Provide the (X, Y) coordinate of the cell's center where the given text is located.  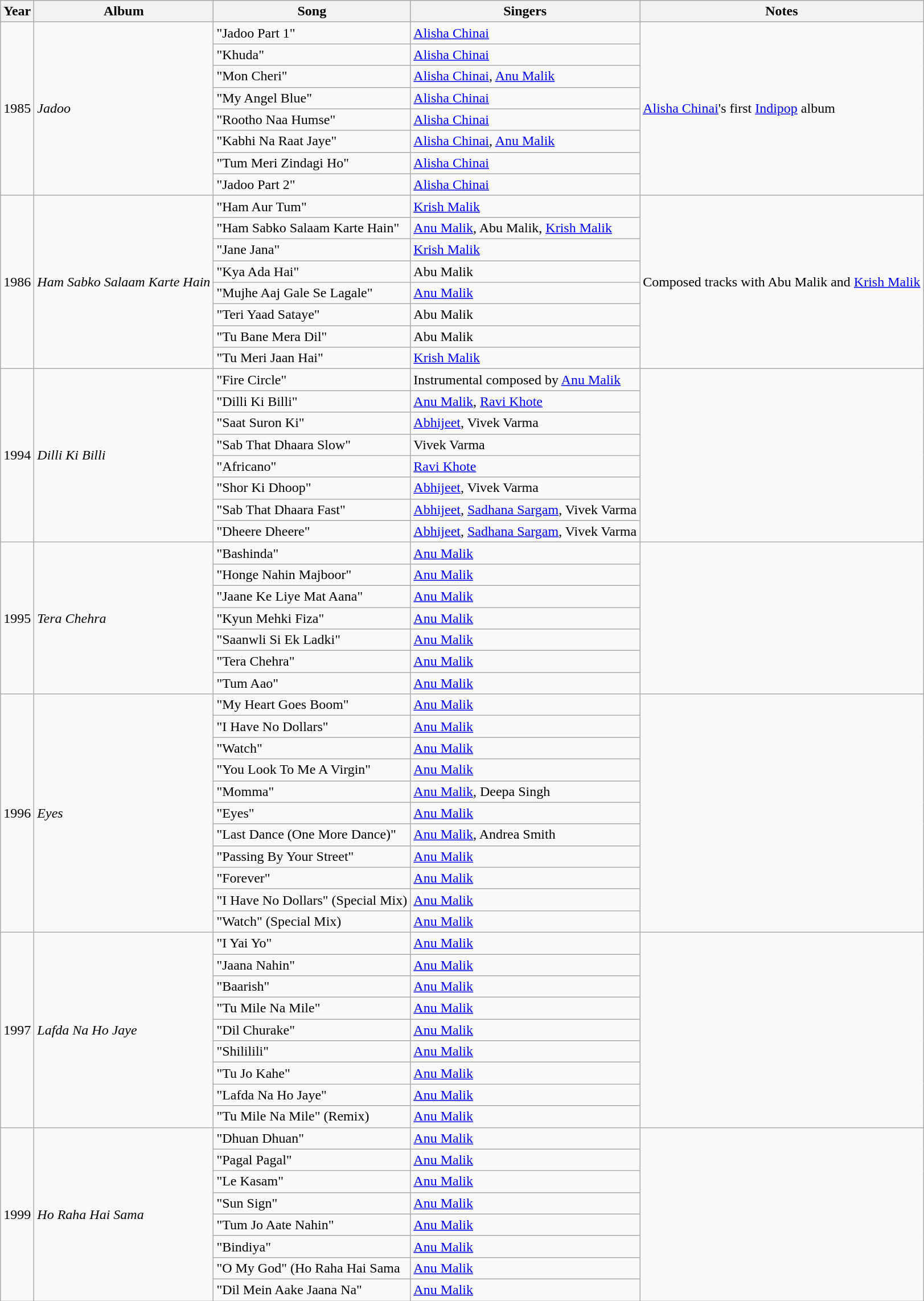
"I Have No Dollars" (312, 727)
"My Heart Goes Boom" (312, 705)
"I Yai Yo" (312, 943)
Dilli Ki Billi (124, 455)
"Sab That Dhaara Fast" (312, 510)
"Lafda Na Ho Jaye" (312, 1095)
"Dhuan Dhuan" (312, 1138)
"Le Kasam" (312, 1181)
Vivek Varma (525, 445)
"Fire Circle" (312, 380)
"Jadoo Part 1" (312, 33)
1994 (17, 455)
"I Have No Dollars" (Special Mix) (312, 900)
"Tu Mile Na Mile" (Remix) (312, 1117)
"Kya Ada Hai" (312, 272)
"Honge Nahin Majboor" (312, 574)
1996 (17, 813)
"Passing By Your Street" (312, 856)
Composed tracks with Abu Malik and Krish Malik (782, 282)
1986 (17, 282)
"Jadoo Part 2" (312, 184)
Instrumental composed by Anu Malik (525, 380)
"Last Dance (One More Dance)" (312, 835)
"Tu Meri Jaan Hai" (312, 358)
"Khuda" (312, 55)
"Tum Meri Zindagi Ho" (312, 163)
Anu Malik, Andrea Smith (525, 835)
"Dheere Dheere" (312, 531)
Year (17, 11)
"Sab That Dhaara Slow" (312, 445)
Song (312, 11)
"Mujhe Aaj Gale Se Lagale" (312, 293)
"My Angel Blue" (312, 98)
"O My God" (Ho Raha Hai Sama (312, 1268)
"Watch" (312, 748)
Anu Malik, Ravi Khote (525, 401)
Ho Raha Hai Sama (124, 1214)
"Forever" (312, 878)
Anu Malik, Deepa Singh (525, 791)
"Bashinda" (312, 553)
"Jaana Nahin" (312, 965)
"Pagal Pagal" (312, 1160)
"Sun Sign" (312, 1203)
"Tera Chehra" (312, 662)
"Tum Aao" (312, 683)
Anu Malik, Abu Malik, Krish Malik (525, 228)
"Watch" (Special Mix) (312, 921)
"Jane Jana" (312, 249)
"Dilli Ki Billi" (312, 401)
Eyes (124, 813)
Ham Sabko Salaam Karte Hain (124, 282)
Tera Chehra (124, 618)
"Ham Sabko Salaam Karte Hain" (312, 228)
Notes (782, 11)
1997 (17, 1029)
"Ham Aur Tum" (312, 206)
1985 (17, 109)
"Baarish" (312, 987)
"Mon Cheri" (312, 76)
"You Look To Me A Virgin" (312, 770)
"Teri Yaad Sataye" (312, 315)
1995 (17, 618)
"Rootho Naa Humse" (312, 120)
Ravi Khote (525, 466)
Alisha Chinai's first Indipop album (782, 109)
Album (124, 11)
"Kabhi Na Raat Jaye" (312, 141)
"Tum Jo Aate Nahin" (312, 1225)
"Saanwli Si Ek Ladki" (312, 640)
1999 (17, 1214)
"Dil Mein Aake Jaana Na" (312, 1290)
Lafda Na Ho Jaye (124, 1029)
"Tu Mile Na Mile" (312, 1008)
"Shililili" (312, 1052)
"Jaane Ke Liye Mat Aana" (312, 596)
"Saat Suron Ki" (312, 423)
"Africano" (312, 466)
"Tu Jo Kahe" (312, 1073)
Jadoo (124, 109)
"Shor Ki Dhoop" (312, 488)
"Dil Churake" (312, 1030)
"Eyes" (312, 813)
"Bindiya" (312, 1246)
"Momma" (312, 791)
"Tu Bane Mera Dil" (312, 336)
Singers (525, 11)
"Kyun Mehki Fiza" (312, 618)
